Determine the (x, y) coordinate at the center of the cell enclosing the given text.  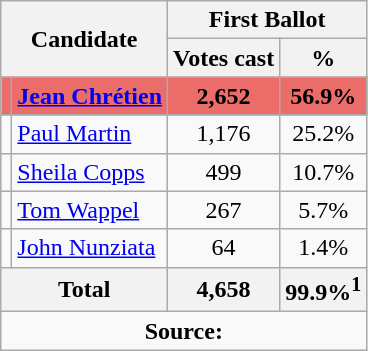
Paul Martin (90, 134)
First Ballot (268, 20)
4,658 (224, 290)
Sheila Copps (90, 172)
Total (84, 290)
10.7% (324, 172)
5.7% (324, 210)
Source: (184, 331)
John Nunziata (90, 248)
% (324, 58)
64 (224, 248)
1,176 (224, 134)
Jean Chrétien (90, 96)
499 (224, 172)
Votes cast (224, 58)
267 (224, 210)
2,652 (224, 96)
Candidate (84, 39)
99.9%1 (324, 290)
1.4% (324, 248)
56.9% (324, 96)
25.2% (324, 134)
Tom Wappel (90, 210)
